Scan for the cell matching the given text and deliver its [X, Y] coordinate at center. 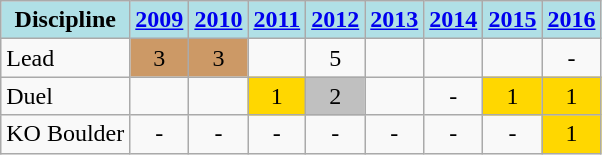
Discipline [66, 20]
KO Boulder [66, 134]
2015 [512, 20]
2011 [277, 20]
2010 [218, 20]
2016 [572, 20]
2012 [336, 20]
2014 [454, 20]
2013 [394, 20]
2 [336, 96]
2009 [160, 20]
Duel [66, 96]
5 [336, 58]
Lead [66, 58]
